Identify which cell holds the provided text, then report its [X, Y] central coordinate. 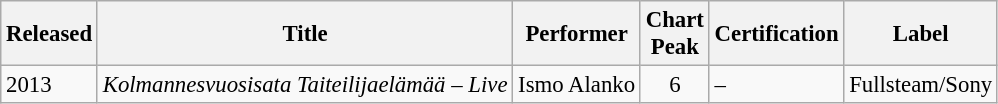
Fullsteam/Sony [921, 85]
Performer [577, 34]
Kolmannesvuosisata Taiteilijaelämää – Live [304, 85]
– [776, 85]
Chart Peak [674, 34]
6 [674, 85]
Released [50, 34]
2013 [50, 85]
Certification [776, 34]
Ismo Alanko [577, 85]
Label [921, 34]
Title [304, 34]
